Capture the cell that displays the provided text and extract its (X, Y) central coordinate. 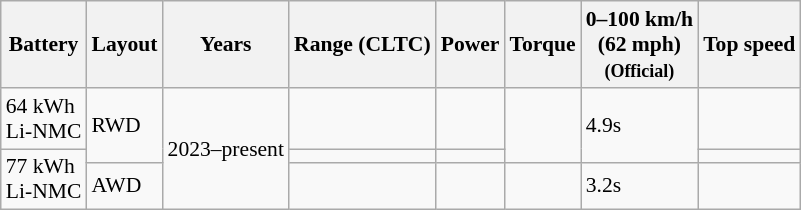
Torque (543, 44)
RWD (124, 126)
Layout (124, 44)
Top speed (749, 44)
77 kWhLi-NMC (44, 180)
Battery (44, 44)
4.9s (640, 126)
2023–present (226, 149)
Power (470, 44)
3.2s (640, 186)
Range (CLTC) (362, 44)
64 kWhLi-NMC (44, 118)
0–100 km/h(62 mph)(Official) (640, 44)
AWD (124, 186)
Years (226, 44)
